Pinpoint the cell where the given text exists, returning its (x, y) midpoint coordinate. 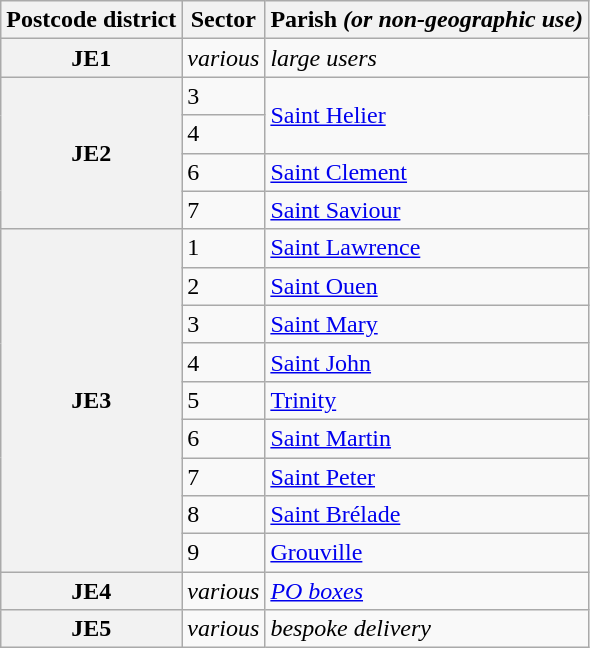
8 (224, 515)
JE2 (92, 153)
JE4 (92, 591)
2 (224, 286)
Saint Clement (427, 172)
Postcode district (92, 20)
Saint Brélade (427, 515)
1 (224, 248)
Saint Mary (427, 324)
JE1 (92, 58)
Sector (224, 20)
Saint Lawrence (427, 248)
Parish (or non-geographic use) (427, 20)
Grouville (427, 553)
Saint Martin (427, 438)
bespoke delivery (427, 629)
Saint John (427, 362)
Saint Saviour (427, 210)
5 (224, 400)
Trinity (427, 400)
9 (224, 553)
Saint Peter (427, 477)
Saint Ouen (427, 286)
Saint Helier (427, 115)
JE5 (92, 629)
PO boxes (427, 591)
large users (427, 58)
JE3 (92, 400)
